For the text-containing cell, return its midpoint in [x, y] coordinate format. 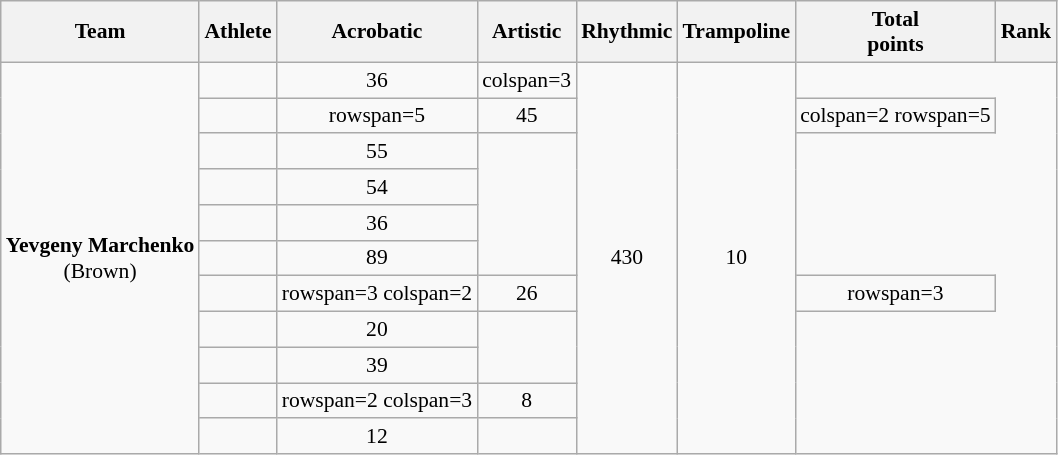
430 [626, 258]
Rhythmic [626, 32]
8 [526, 401]
rowspan=2 colspan=3 [378, 401]
Trampoline [736, 32]
colspan=2 rowspan=5 [896, 116]
12 [378, 437]
54 [378, 187]
Team [100, 32]
Artistic [526, 32]
Rank [1026, 32]
Athlete [238, 32]
10 [736, 258]
26 [526, 294]
89 [378, 258]
rowspan=3 colspan=2 [378, 294]
20 [378, 330]
rowspan=5 [378, 116]
colspan=3 [526, 80]
39 [378, 365]
rowspan=3 [896, 294]
Totalpoints [896, 32]
Yevgeny Marchenko(Brown) [100, 258]
45 [526, 116]
55 [378, 152]
Acrobatic [378, 32]
